Output the (x, y) coordinate of the center of the cell containing the given text.  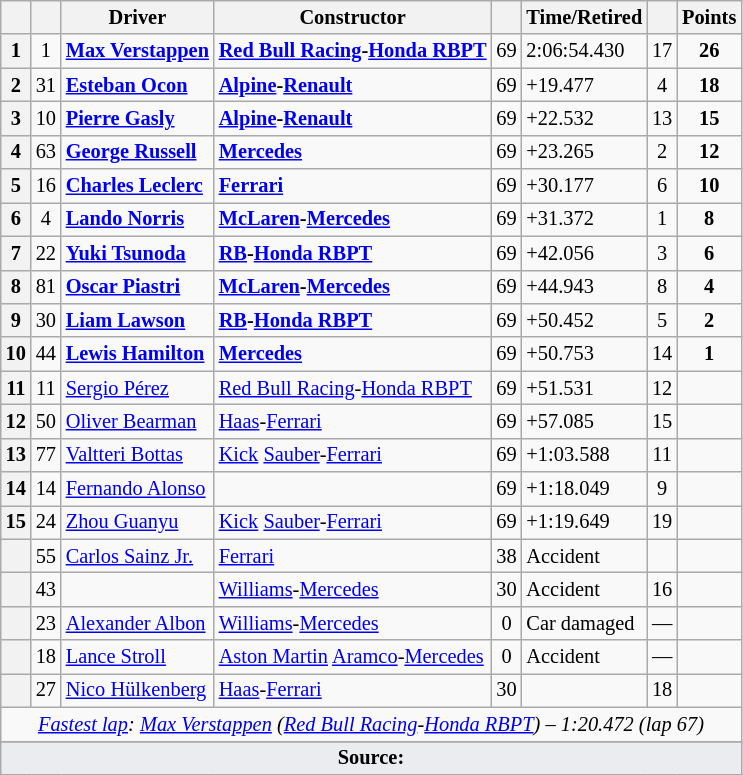
Zhou Guanyu (138, 522)
38 (506, 556)
Sergio Pérez (138, 388)
Points (709, 17)
Charles Leclerc (138, 186)
Lando Norris (138, 219)
50 (46, 421)
+50.753 (585, 354)
Oscar Piastri (138, 287)
+31.372 (585, 219)
31 (46, 85)
+50.452 (585, 320)
Liam Lawson (138, 320)
22 (46, 253)
Oliver Bearman (138, 421)
Driver (138, 17)
+51.531 (585, 388)
Fastest lap: Max Verstappen (Red Bull Racing-Honda RBPT) – 1:20.472 (lap 67) (371, 724)
Max Verstappen (138, 51)
Constructor (353, 17)
+42.056 (585, 253)
Car damaged (585, 623)
24 (46, 522)
+44.943 (585, 287)
77 (46, 455)
+57.085 (585, 421)
Lewis Hamilton (138, 354)
+1:18.049 (585, 489)
Nico Hülkenberg (138, 690)
Time/Retired (585, 17)
Yuki Tsunoda (138, 253)
Alexander Albon (138, 623)
17 (662, 51)
27 (46, 690)
44 (46, 354)
+19.477 (585, 85)
23 (46, 623)
+23.265 (585, 152)
Source: (371, 758)
+30.177 (585, 186)
43 (46, 589)
63 (46, 152)
Esteban Ocon (138, 85)
Aston Martin Aramco-Mercedes (353, 657)
Carlos Sainz Jr. (138, 556)
26 (709, 51)
Valtteri Bottas (138, 455)
Pierre Gasly (138, 118)
+1:03.588 (585, 455)
7 (16, 253)
2:06:54.430 (585, 51)
19 (662, 522)
+22.532 (585, 118)
55 (46, 556)
Fernando Alonso (138, 489)
+1:19.649 (585, 522)
81 (46, 287)
Lance Stroll (138, 657)
George Russell (138, 152)
